Search for the cell housing the specified text and yield its (X, Y) center coordinate. 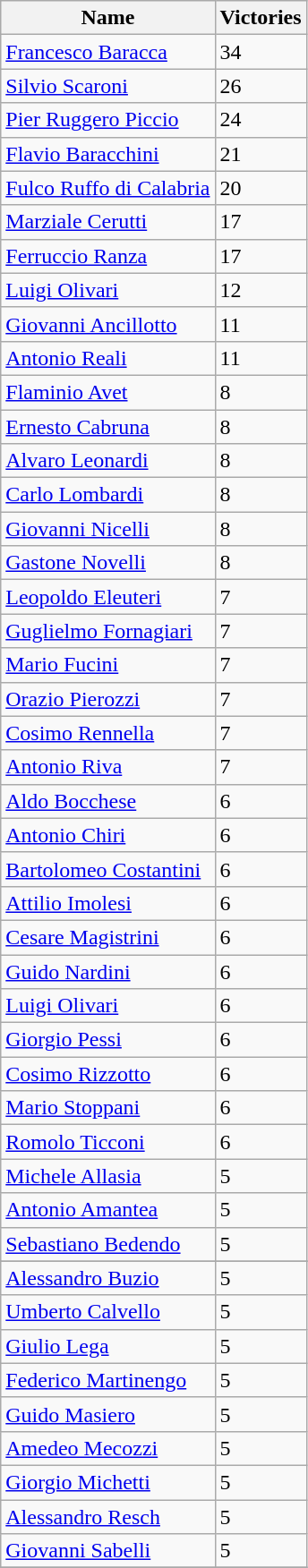
Cosimo Rennella (107, 733)
Michele Allasia (107, 1176)
21 (261, 154)
Antonio Amantea (107, 1210)
34 (261, 52)
Sebastiano Bedendo (107, 1244)
Giorgio Pessi (107, 1040)
Pier Ruggero Piccio (107, 120)
Francesco Baracca (107, 52)
Antonio Chiri (107, 835)
Gastone Novelli (107, 563)
Aldo Bocchese (107, 801)
Ferruccio Ranza (107, 256)
Bartolomeo Costantini (107, 869)
Attilio Imolesi (107, 903)
Guido Nardini (107, 971)
Cosimo Rizzotto (107, 1074)
Leopoldo Eleuteri (107, 597)
Orazio Pierozzi (107, 699)
Giorgio Michetti (107, 1482)
12 (261, 290)
20 (261, 188)
Marziale Cerutti (107, 222)
Umberto Calvello (107, 1312)
Amedeo Mecozzi (107, 1448)
24 (261, 120)
Giovanni Ancillotto (107, 324)
Alvaro Leonardi (107, 461)
Alessandro Buzio (107, 1278)
Federico Martinengo (107, 1380)
Mario Stoppani (107, 1108)
Flaminio Avet (107, 392)
Victories (261, 18)
Flavio Baracchini (107, 154)
Carlo Lombardi (107, 495)
Romolo Ticconi (107, 1142)
Fulco Ruffo di Calabria (107, 188)
Silvio Scaroni (107, 86)
Name (107, 18)
Mario Fucini (107, 665)
26 (261, 86)
Ernesto Cabruna (107, 427)
Cesare Magistrini (107, 937)
Guglielmo Fornagiari (107, 631)
Antonio Reali (107, 358)
Guido Masiero (107, 1414)
Antonio Riva (107, 767)
Giovanni Sabelli (107, 1551)
Giulio Lega (107, 1346)
Alessandro Resch (107, 1517)
Giovanni Nicelli (107, 529)
